For the text-containing cell, return its midpoint in (x, y) coordinate format. 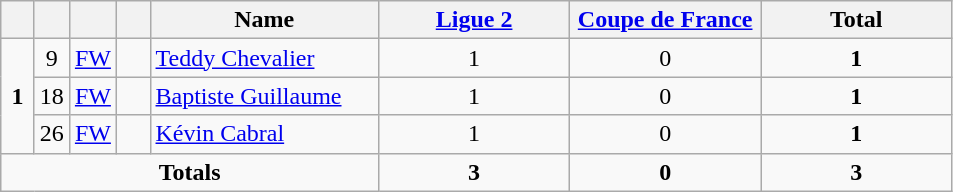
Coupe de France (666, 20)
Kévin Cabral (264, 134)
Ligue 2 (474, 20)
Name (264, 20)
Total (856, 20)
Teddy Chevalier (264, 58)
Totals (190, 172)
9 (52, 58)
Baptiste Guillaume (264, 96)
18 (52, 96)
26 (52, 134)
